From the cell containing the given text, extract its center point as [x, y] coordinate. 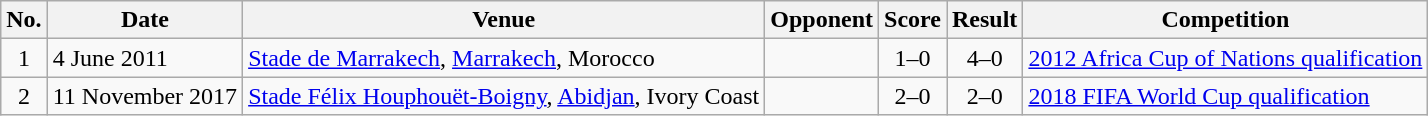
1 [24, 58]
No. [24, 20]
Score [913, 20]
Opponent [822, 20]
Stade Félix Houphouët-Boigny, Abidjan, Ivory Coast [504, 96]
Date [144, 20]
Competition [1226, 20]
2 [24, 96]
4 June 2011 [144, 58]
1–0 [913, 58]
Result [984, 20]
2012 Africa Cup of Nations qualification [1226, 58]
11 November 2017 [144, 96]
2018 FIFA World Cup qualification [1226, 96]
4–0 [984, 58]
Venue [504, 20]
Stade de Marrakech, Marrakech, Morocco [504, 58]
